Return (X, Y) of the center of cell containing provided text 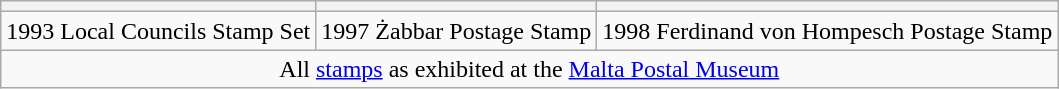
1998 Ferdinand von Hompesch Postage Stamp (828, 31)
All stamps as exhibited at the Malta Postal Museum (530, 69)
1997 Żabbar Postage Stamp (456, 31)
1993 Local Councils Stamp Set (158, 31)
